Find where the given text appears and provide that cell's center as [x, y] coordinate. 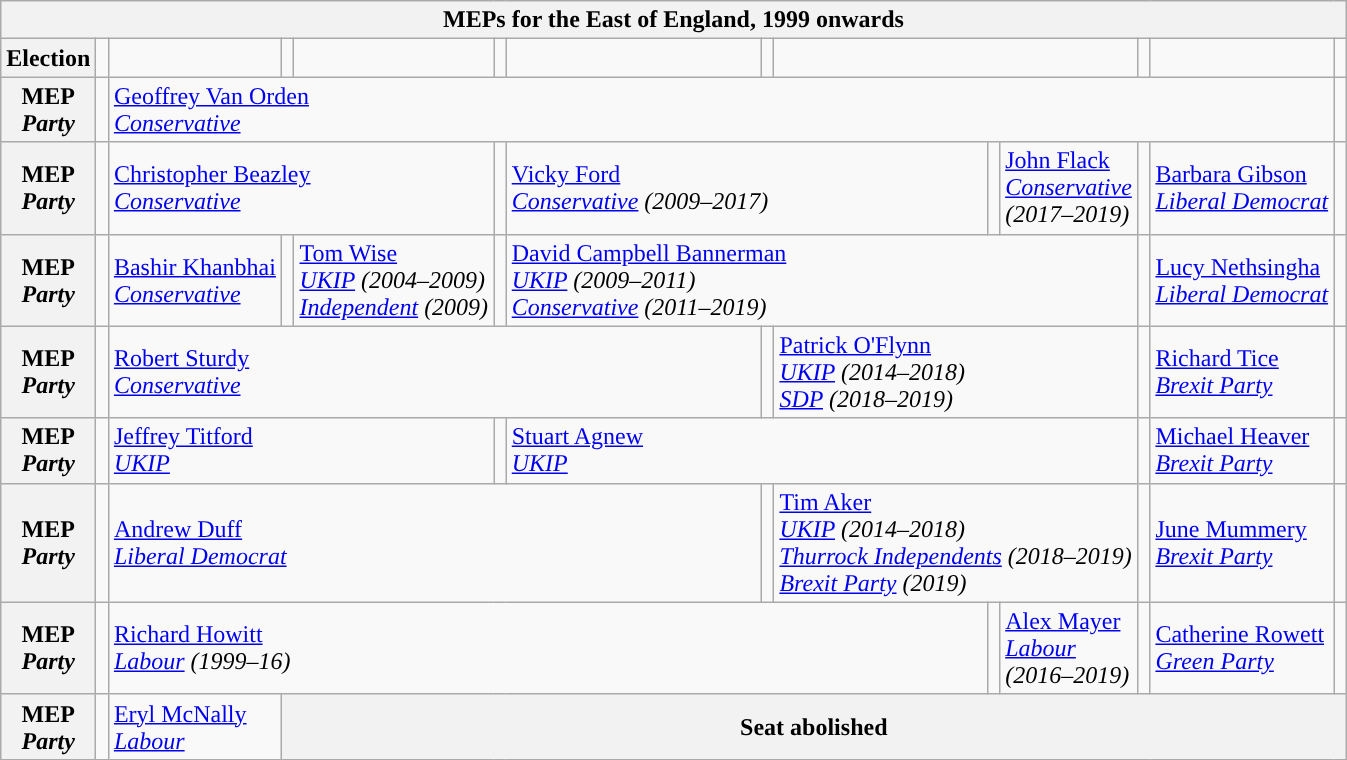
John FlackConservative (2017–2019) [1069, 188]
Geoffrey Van OrdenConservative [720, 110]
Alex MayerLabour (2016–2019) [1069, 648]
Seat abolished [814, 726]
June MummeryBrexit Party [1242, 542]
Michael HeaverBrexit Party [1242, 450]
Richard TiceBrexit Party [1242, 372]
Vicky FordConservative (2009–2017) [746, 188]
Jeffrey TitfordUKIP [300, 450]
Robert SturdyConservative [434, 372]
Stuart AgnewUKIP [822, 450]
Bashir KhanbhaiConservative [194, 280]
Christopher BeazleyConservative [300, 188]
David Campbell BannermanUKIP (2009–2011) Conservative (2011–2019) [822, 280]
Tom Wise UKIP (2004–2009) Independent (2009) [394, 280]
Andrew DuffLiberal Democrat [434, 542]
Patrick O'FlynnUKIP (2014–2018) SDP (2018–2019) [956, 372]
Election [48, 58]
Lucy NethsinghaLiberal Democrat [1242, 280]
Barbara GibsonLiberal Democrat [1242, 188]
Catherine RowettGreen Party [1242, 648]
Richard HowittLabour (1999–16) [548, 648]
Tim Aker UKIP (2014–2018) Thurrock Independents (2018–2019)Brexit Party (2019) [956, 542]
Eryl McNallyLabour [194, 726]
MEPs for the East of England, 1999 onwards [674, 20]
